Identify which cell holds the provided text, then report its [X, Y] central coordinate. 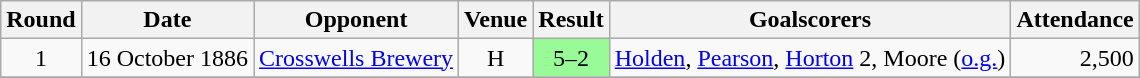
H [496, 58]
Opponent [356, 20]
Round [41, 20]
Goalscorers [810, 20]
Result [571, 20]
2,500 [1075, 58]
Venue [496, 20]
5–2 [571, 58]
16 October 1886 [167, 58]
Holden, Pearson, Horton 2, Moore (o.g.) [810, 58]
Attendance [1075, 20]
Date [167, 20]
1 [41, 58]
Crosswells Brewery [356, 58]
